Locate the cell with the specified text and output its (x, y) center coordinate. 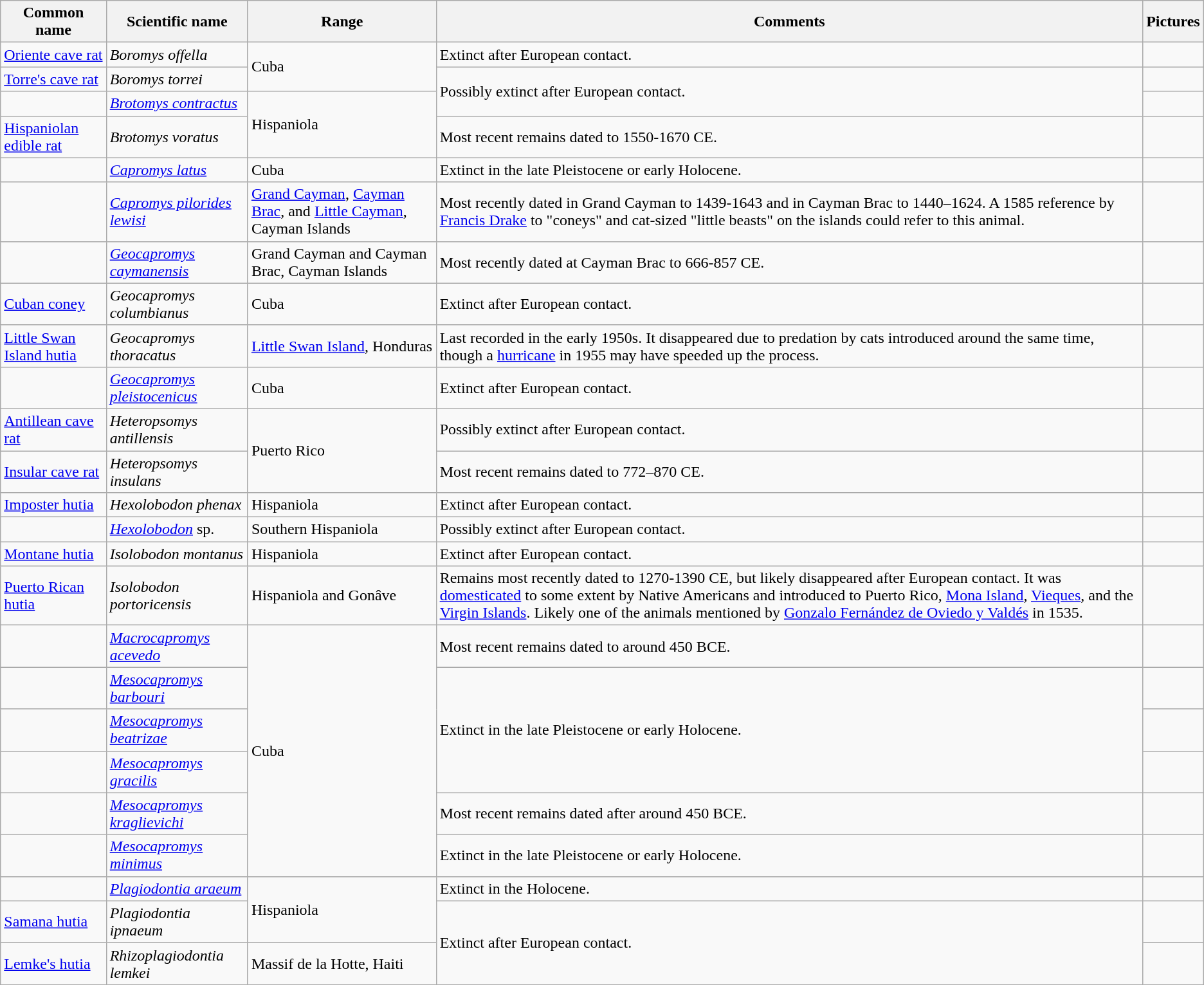
Torre's cave rat (53, 79)
Cuban coney (53, 304)
Geocapromys pleistocenicus (177, 387)
Macrocapromys acevedo (177, 646)
Hexolobodon phenax (177, 505)
Plagiodontia ipnaeum (177, 921)
Comments (789, 22)
Capromys latus (177, 170)
Most recent remains dated to 772–870 CE. (789, 471)
Hexolobodon sp. (177, 529)
Heteropsomys antillensis (177, 430)
Mesocapromys kraglievichi (177, 813)
Hispaniola and Gonâve (342, 596)
Imposter hutia (53, 505)
Insular cave rat (53, 471)
Pictures (1173, 22)
Puerto Rico (342, 450)
Isolobodon portoricensis (177, 596)
Extinct in the Holocene. (789, 888)
Lemke's hutia (53, 964)
Plagiodontia araeum (177, 888)
Geocapromys thoracatus (177, 346)
Montane hutia (53, 554)
Little Swan Island, Honduras (342, 346)
Range (342, 22)
Hispaniolan edible rat (53, 136)
Capromys pilorides lewisi (177, 212)
Rhizoplagiodontia lemkei (177, 964)
Most recent remains dated to around 450 BCE. (789, 646)
Southern Hispaniola (342, 529)
Boromys torrei (177, 79)
Isolobodon montanus (177, 554)
Little Swan Island hutia (53, 346)
Boromys offella (177, 55)
Heteropsomys insulans (177, 471)
Antillean cave rat (53, 430)
Common name (53, 22)
Brotomys voratus (177, 136)
Most recently dated at Cayman Brac to 666-857 CE. (789, 262)
Mesocapromys gracilis (177, 772)
Scientific name (177, 22)
Grand Cayman and Cayman Brac, Cayman Islands (342, 262)
Geocapromys caymanensis (177, 262)
Samana hutia (53, 921)
Geocapromys columbianus (177, 304)
Mesocapromys minimus (177, 856)
Most recent remains dated after around 450 BCE. (789, 813)
Puerto Rican hutia (53, 596)
Mesocapromys barbouri (177, 688)
Oriente cave rat (53, 55)
Mesocapromys beatrizae (177, 730)
Most recent remains dated to 1550-1670 CE. (789, 136)
Massif de la Hotte, Haiti (342, 964)
Brotomys contractus (177, 104)
Grand Cayman, Cayman Brac, and Little Cayman, Cayman Islands (342, 212)
